Search for the cell housing the specified text and yield its (x, y) center coordinate. 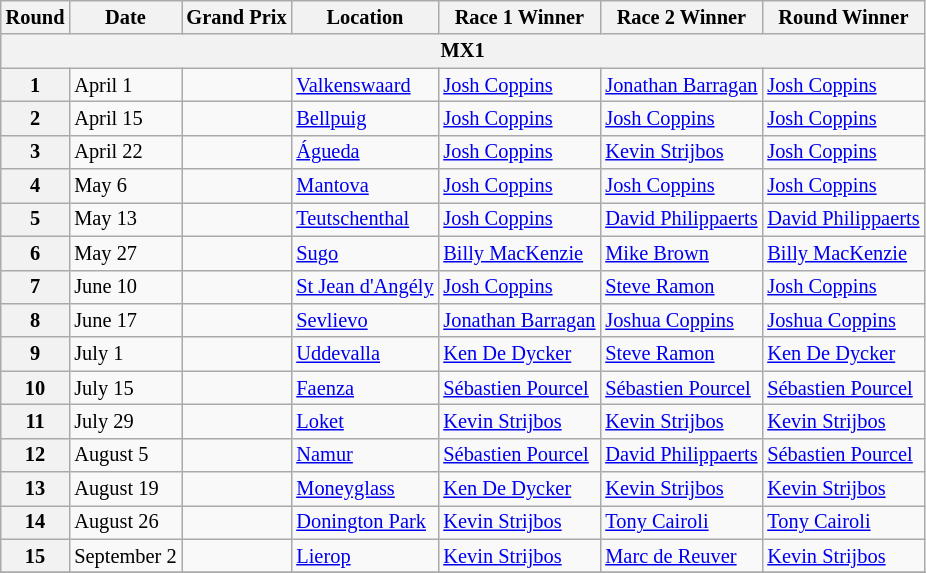
August 5 (125, 455)
13 (36, 489)
May 13 (125, 219)
11 (36, 421)
Águeda (364, 152)
Race 2 Winner (681, 17)
St Jean d'Angély (364, 287)
May 6 (125, 186)
Sevlievo (364, 320)
12 (36, 455)
Marc de Reuver (681, 556)
Race 1 Winner (519, 17)
4 (36, 186)
Grand Prix (237, 17)
14 (36, 522)
June 17 (125, 320)
May 27 (125, 253)
2 (36, 118)
Teutschenthal (364, 219)
3 (36, 152)
Date (125, 17)
1 (36, 85)
Donington Park (364, 522)
April 22 (125, 152)
Faenza (364, 388)
9 (36, 354)
July 1 (125, 354)
Uddevalla (364, 354)
MX1 (463, 51)
6 (36, 253)
7 (36, 287)
8 (36, 320)
15 (36, 556)
Round Winner (843, 17)
July 29 (125, 421)
Valkenswaard (364, 85)
April 15 (125, 118)
Loket (364, 421)
August 26 (125, 522)
Moneyglass (364, 489)
Round (36, 17)
August 19 (125, 489)
Mike Brown (681, 253)
Location (364, 17)
July 15 (125, 388)
10 (36, 388)
September 2 (125, 556)
Bellpuig (364, 118)
Sugo (364, 253)
Lierop (364, 556)
5 (36, 219)
June 10 (125, 287)
Mantova (364, 186)
Namur (364, 455)
April 1 (125, 85)
